Capture the cell that displays the provided text and extract its [x, y] central coordinate. 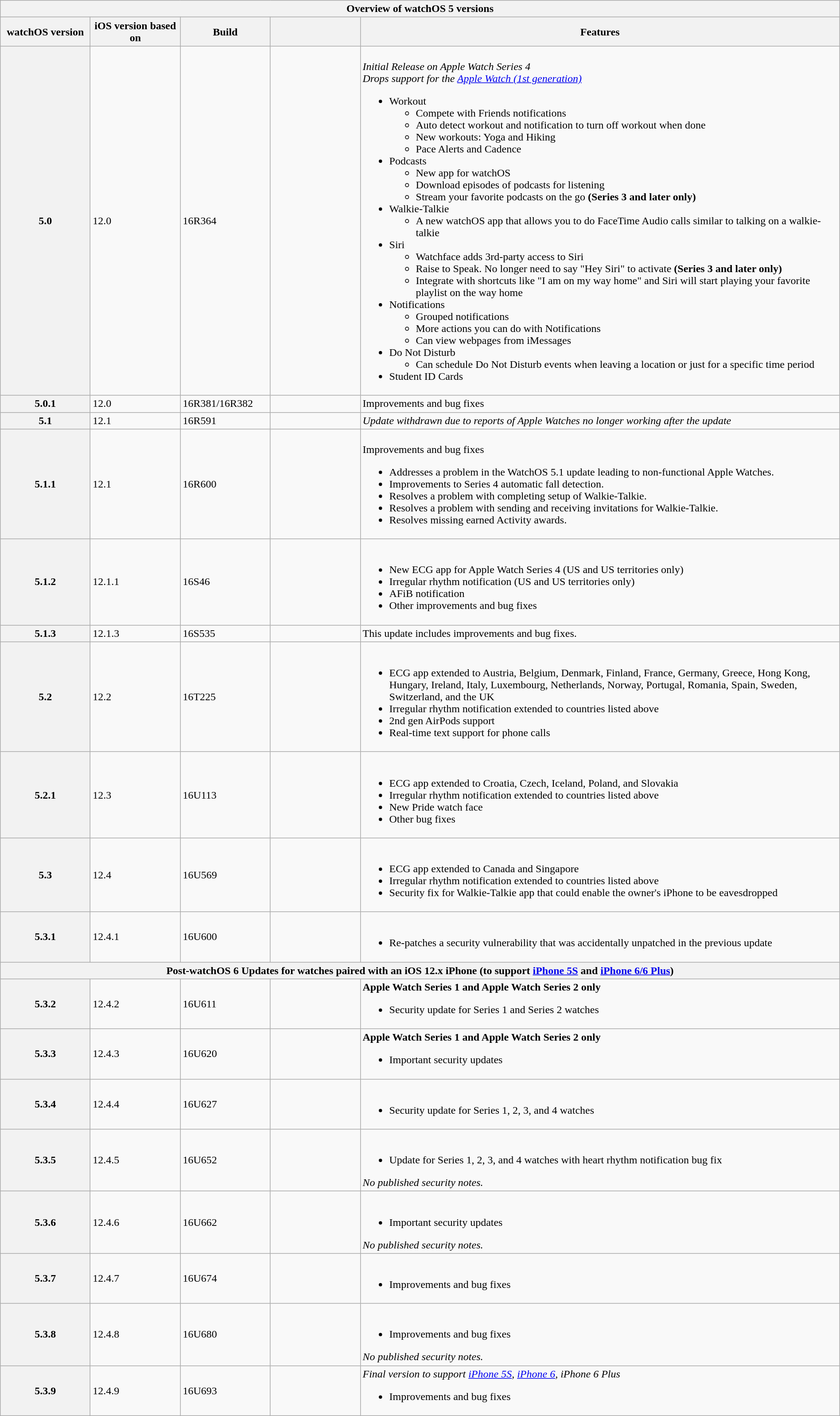
12.4.6 [136, 1222]
5.3 [45, 875]
5.2.1 [45, 795]
5.3.1 [45, 937]
Security update for Series 1, 2, 3, and 4 watches [600, 1104]
12.4.5 [136, 1160]
Update withdrawn due to reports of Apple Watches no longer working after the update [600, 421]
Features [600, 32]
12.4.2 [136, 1004]
Update for Series 1, 2, 3, and 4 watches with heart rhythm notification bug fixNo published security notes. [600, 1160]
16S46 [225, 582]
16R600 [225, 484]
16U662 [225, 1222]
5.1.2 [45, 582]
16U569 [225, 875]
12.2 [136, 697]
This update includes improvements and bug fixes. [600, 633]
12.1.3 [136, 633]
12.4.4 [136, 1104]
5.0.1 [45, 404]
Re-patches a security vulnerability that was accidentally unpatched in the previous update [600, 937]
16U693 [225, 1391]
Overview of watchOS 5 versions [420, 9]
5.2 [45, 697]
16U600 [225, 937]
12.4.7 [136, 1278]
12.4.8 [136, 1334]
16R381/16R382 [225, 404]
5.3.4 [45, 1104]
16U611 [225, 1004]
Final version to support iPhone 5S, iPhone 6, iPhone 6 PlusImprovements and bug fixes [600, 1391]
16U652 [225, 1160]
Post-watchOS 6 Updates for watches paired with an iOS 12.x iPhone (to support iPhone 5S and iPhone 6/6 Plus) [420, 970]
Improvements and bug fixesNo published security notes. [600, 1334]
5.1.3 [45, 633]
12.4 [136, 875]
12.4.1 [136, 937]
5.1.1 [45, 484]
16T225 [225, 697]
16S535 [225, 633]
5.3.3 [45, 1054]
12.4.9 [136, 1391]
5.3.6 [45, 1222]
iOS version based on [136, 32]
16U680 [225, 1334]
watchOS version [45, 32]
Apple Watch Series 1 and Apple Watch Series 2 onlySecurity update for Series 1 and Series 2 watches [600, 1004]
5.0 [45, 221]
12.3 [136, 795]
16U113 [225, 795]
Build [225, 32]
12.4.3 [136, 1054]
Apple Watch Series 1 and Apple Watch Series 2 onlyImportant security updates [600, 1054]
16R364 [225, 221]
5.3.2 [45, 1004]
5.3.5 [45, 1160]
5.3.9 [45, 1391]
16U620 [225, 1054]
16R591 [225, 421]
16U627 [225, 1104]
16U674 [225, 1278]
5.3.7 [45, 1278]
12.1.1 [136, 582]
5.3.8 [45, 1334]
Important security updatesNo published security notes. [600, 1222]
5.1 [45, 421]
